Pinpoint the cell where the given text exists, returning its (x, y) midpoint coordinate. 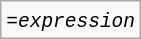
=expression (71, 20)
